Scan for the cell matching the given text and deliver its [x, y] coordinate at center. 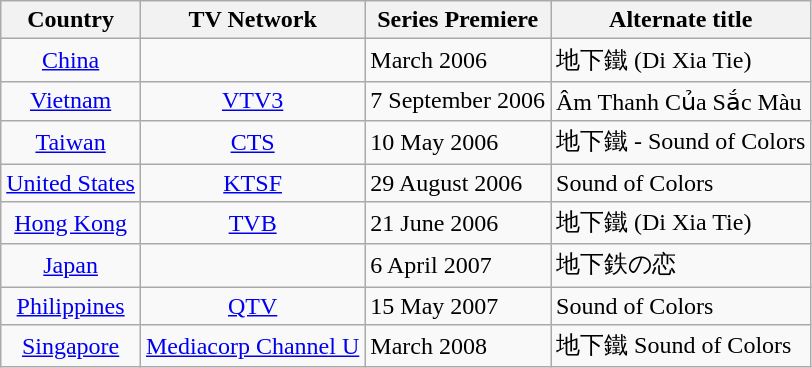
Philippines [71, 306]
Vietnam [71, 101]
29 August 2006 [458, 183]
Country [71, 20]
Mediacorp Channel U [252, 346]
CTS [252, 142]
Japan [71, 266]
KTSF [252, 183]
地下鐵 Sound of Colors [680, 346]
21 June 2006 [458, 224]
United States [71, 183]
China [71, 60]
QTV [252, 306]
Alternate title [680, 20]
Singapore [71, 346]
Hong Kong [71, 224]
Âm Thanh Của Sắc Màu [680, 101]
VTV3 [252, 101]
TV Network [252, 20]
地下鐵 - Sound of Colors [680, 142]
7 September 2006 [458, 101]
15 May 2007 [458, 306]
Taiwan [71, 142]
TVB [252, 224]
6 April 2007 [458, 266]
Series Premiere [458, 20]
地下鉄の恋 [680, 266]
March 2008 [458, 346]
March 2006 [458, 60]
10 May 2006 [458, 142]
